Output the [x, y] coordinate of the center of the cell containing the given text.  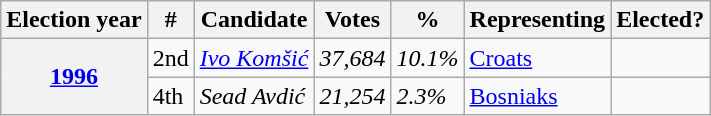
Elected? [660, 20]
10.1% [428, 58]
% [428, 20]
# [170, 20]
2nd [170, 58]
21,254 [352, 96]
Representing [538, 20]
Votes [352, 20]
2.3% [428, 96]
37,684 [352, 58]
Ivo Komšić [254, 58]
Bosniaks [538, 96]
4th [170, 96]
1996 [74, 77]
Sead Avdić [254, 96]
Candidate [254, 20]
Croats [538, 58]
Election year [74, 20]
